Return (X, Y) of the center of cell containing provided text 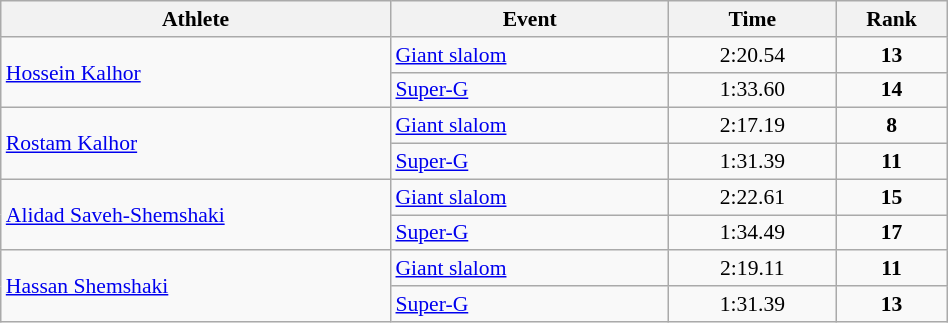
17 (892, 233)
Rostam Kalhor (196, 144)
8 (892, 126)
Hassan Shemshaki (196, 286)
2:20.54 (752, 55)
15 (892, 197)
2:19.11 (752, 269)
Event (529, 19)
1:33.60 (752, 90)
Alidad Saveh-Shemshaki (196, 214)
1:34.49 (752, 233)
Time (752, 19)
2:22.61 (752, 197)
Hossein Kalhor (196, 72)
Athlete (196, 19)
14 (892, 90)
2:17.19 (752, 126)
Rank (892, 19)
